Pinpoint the cell where the given text exists, returning its [x, y] midpoint coordinate. 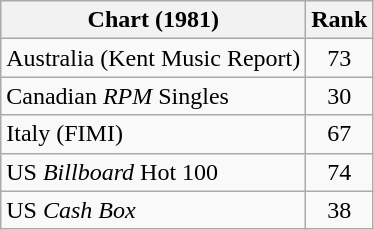
Chart (1981) [154, 20]
74 [340, 172]
67 [340, 134]
US Cash Box [154, 210]
38 [340, 210]
73 [340, 58]
Australia (Kent Music Report) [154, 58]
30 [340, 96]
US Billboard Hot 100 [154, 172]
Canadian RPM Singles [154, 96]
Rank [340, 20]
Italy (FIMI) [154, 134]
